Detect which cell encompasses the target text, then output its [x, y] center coordinate. 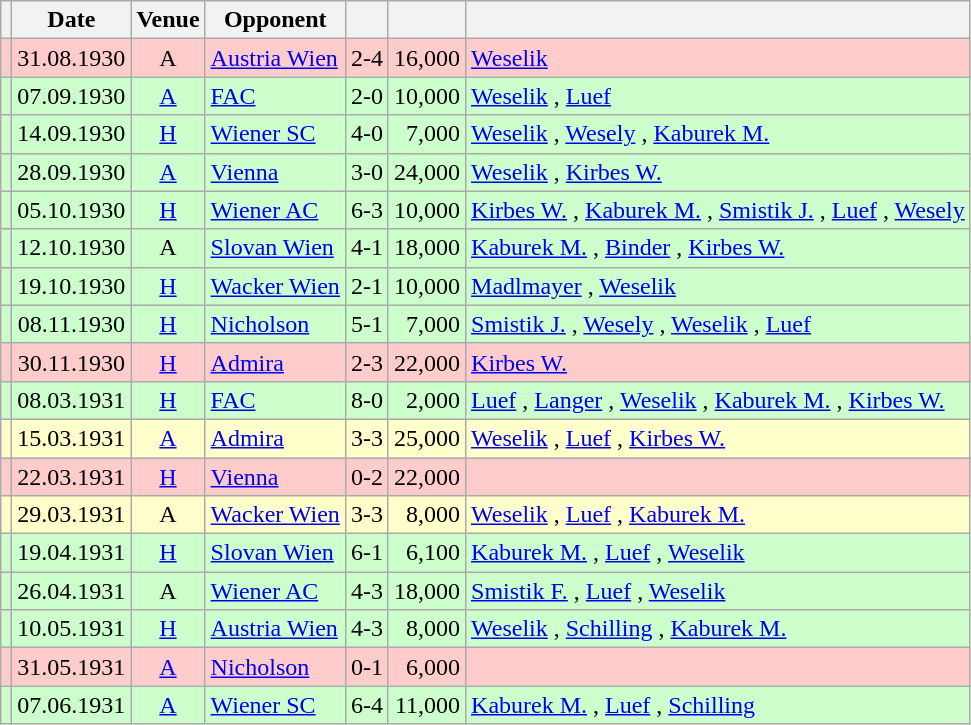
Weselik , Kirbes W. [718, 172]
Date [72, 20]
4-0 [366, 134]
Smistik J. , Wesely , Weselik , Luef [718, 324]
Luef , Langer , Weselik , Kaburek M. , Kirbes W. [718, 400]
22.03.1931 [72, 477]
2-4 [366, 58]
Madlmayer , Weselik [718, 286]
19.04.1931 [72, 553]
0-1 [366, 667]
6-1 [366, 553]
8-0 [366, 400]
28.09.1930 [72, 172]
15.03.1931 [72, 438]
5-1 [366, 324]
Weselik , Luef [718, 96]
Opponent [275, 20]
31.08.1930 [72, 58]
29.03.1931 [72, 515]
10.05.1931 [72, 629]
07.09.1930 [72, 96]
6,000 [426, 667]
Kirbes W. , Kaburek M. , Smistik J. , Luef , Wesely [718, 210]
24,000 [426, 172]
16,000 [426, 58]
30.11.1930 [72, 362]
14.09.1930 [72, 134]
4-1 [366, 248]
6-4 [366, 705]
3-0 [366, 172]
Weselik , Schilling , Kaburek M. [718, 629]
Smistik F. , Luef , Weselik [718, 591]
6-3 [366, 210]
Kaburek M. , Binder , Kirbes W. [718, 248]
25,000 [426, 438]
07.06.1931 [72, 705]
12.10.1930 [72, 248]
05.10.1930 [72, 210]
Weselik , Wesely , Kaburek M. [718, 134]
08.11.1930 [72, 324]
19.10.1930 [72, 286]
2-1 [366, 286]
2,000 [426, 400]
0-2 [366, 477]
Kaburek M. , Luef , Weselik [718, 553]
Kirbes W. [718, 362]
08.03.1931 [72, 400]
6,100 [426, 553]
Weselik , Luef , Kirbes W. [718, 438]
Weselik [718, 58]
2-0 [366, 96]
2-3 [366, 362]
Venue [168, 20]
26.04.1931 [72, 591]
Weselik , Luef , Kaburek M. [718, 515]
Kaburek M. , Luef , Schilling [718, 705]
11,000 [426, 705]
31.05.1931 [72, 667]
